Output the (x, y) coordinate of the center of the cell containing the given text.  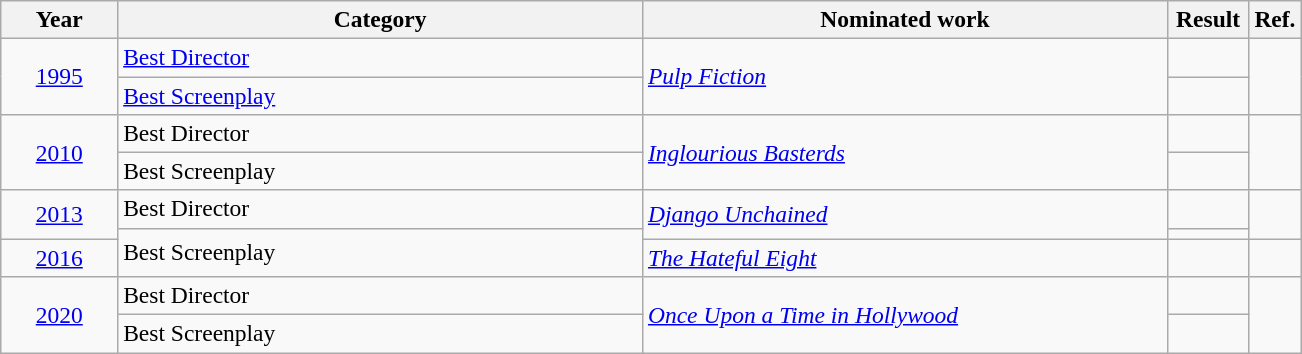
Once Upon a Time in Hollywood (906, 314)
Pulp Fiction (906, 76)
Nominated work (906, 19)
Category (380, 19)
Year (60, 19)
Ref. (1275, 19)
2020 (60, 314)
2016 (60, 258)
The Hateful Eight (906, 258)
Inglourious Basterds (906, 152)
Django Unchained (906, 214)
2013 (60, 214)
2010 (60, 152)
Result (1208, 19)
1995 (60, 76)
